Identify which cell holds the provided text, then report its (x, y) central coordinate. 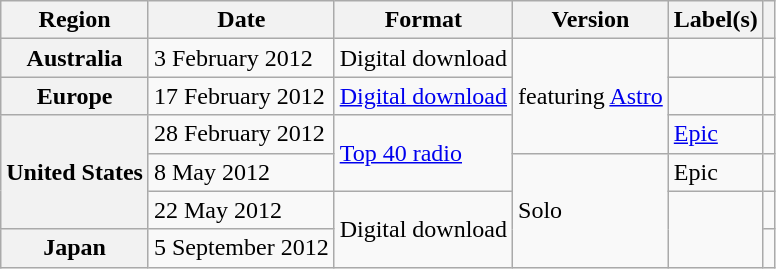
Format (423, 20)
United States (75, 172)
Japan (75, 248)
8 May 2012 (241, 172)
5 September 2012 (241, 248)
3 February 2012 (241, 58)
28 February 2012 (241, 134)
featuring Astro (591, 96)
Europe (75, 96)
Solo (591, 210)
Region (75, 20)
Australia (75, 58)
Version (591, 20)
17 February 2012 (241, 96)
Label(s) (716, 20)
Date (241, 20)
22 May 2012 (241, 210)
Top 40 radio (423, 153)
